Output the (X, Y) coordinate of the center of the cell containing the given text.  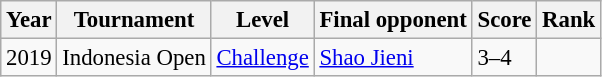
Year (29, 20)
3–4 (504, 58)
Final opponent (393, 20)
Tournament (134, 20)
Shao Jieni (393, 58)
2019 (29, 58)
Score (504, 20)
Challenge (262, 58)
Indonesia Open (134, 58)
Rank (569, 20)
Level (262, 20)
